Capture the cell that displays the provided text and extract its [x, y] central coordinate. 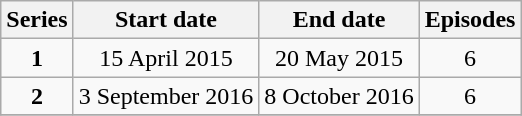
Series [37, 20]
20 May 2015 [339, 58]
Start date [166, 20]
End date [339, 20]
2 [37, 96]
15 April 2015 [166, 58]
Episodes [470, 20]
1 [37, 58]
3 September 2016 [166, 96]
8 October 2016 [339, 96]
